Return the (X, Y) coordinate for the center point of the cell that contains the specified text.  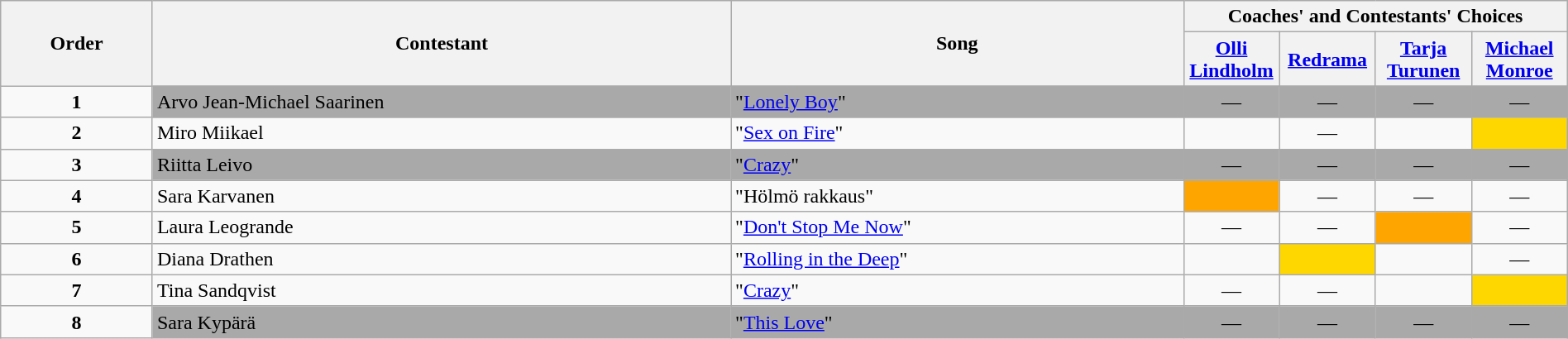
"This Love" (958, 322)
"Lonely Boy" (958, 102)
Diana Drathen (442, 259)
Song (958, 43)
Tina Sandqvist (442, 290)
"Don't Stop Me Now" (958, 227)
Tarja Turunen (1423, 60)
2 (77, 133)
"Hölmö rakkaus" (958, 196)
Laura Leogrande (442, 227)
Miro Miikael (442, 133)
Contestant (442, 43)
"Rolling in the Deep" (958, 259)
Michael Monroe (1519, 60)
Sara Karvanen (442, 196)
Sara Kypärä (442, 322)
1 (77, 102)
Riitta Leivo (442, 165)
8 (77, 322)
5 (77, 227)
6 (77, 259)
7 (77, 290)
4 (77, 196)
Order (77, 43)
3 (77, 165)
Olli Lindholm (1231, 60)
Redrama (1327, 60)
"Sex on Fire" (958, 133)
Arvo Jean-Michael Saarinen (442, 102)
Coaches' and Contestants' Choices (1375, 17)
